For the text-containing cell, return its midpoint in [x, y] coordinate format. 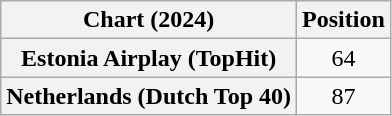
64 [344, 58]
Estonia Airplay (TopHit) [149, 58]
Chart (2024) [149, 20]
Netherlands (Dutch Top 40) [149, 96]
Position [344, 20]
87 [344, 96]
